From the cell containing the given text, extract its center point as (x, y) coordinate. 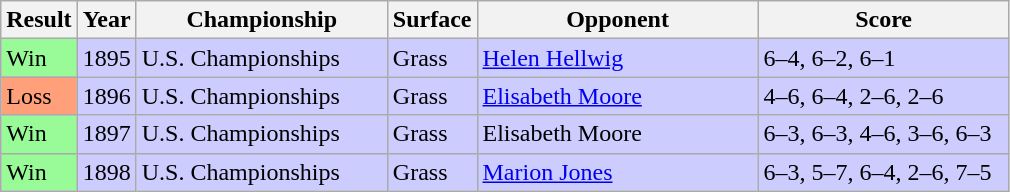
Marion Jones (618, 172)
Opponent (618, 20)
Helen Hellwig (618, 58)
Score (884, 20)
Surface (432, 20)
Loss (39, 96)
1896 (106, 96)
6–3, 5–7, 6–4, 2–6, 7–5 (884, 172)
6–3, 6–3, 4–6, 3–6, 6–3 (884, 134)
1897 (106, 134)
4–6, 6–4, 2–6, 2–6 (884, 96)
1895 (106, 58)
Championship (262, 20)
Result (39, 20)
6–4, 6–2, 6–1 (884, 58)
1898 (106, 172)
Year (106, 20)
